Determine the (X, Y) coordinate at the center of the cell enclosing the given text.  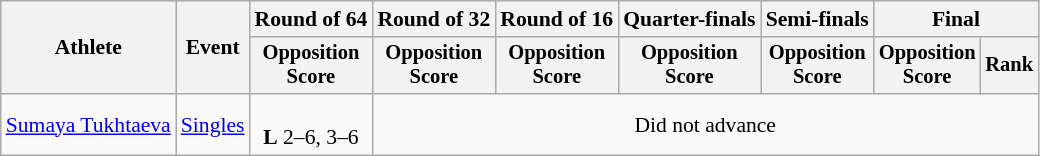
L 2–6, 3–6 (310, 124)
Sumaya Tukhtaeva (88, 124)
Round of 64 (310, 19)
Round of 16 (556, 19)
Athlete (88, 48)
Singles (213, 124)
Final (956, 19)
Rank (1009, 66)
Semi-finals (818, 19)
Event (213, 48)
Did not advance (705, 124)
Quarter-finals (689, 19)
Round of 32 (434, 19)
